Capture the cell that displays the provided text and extract its (X, Y) central coordinate. 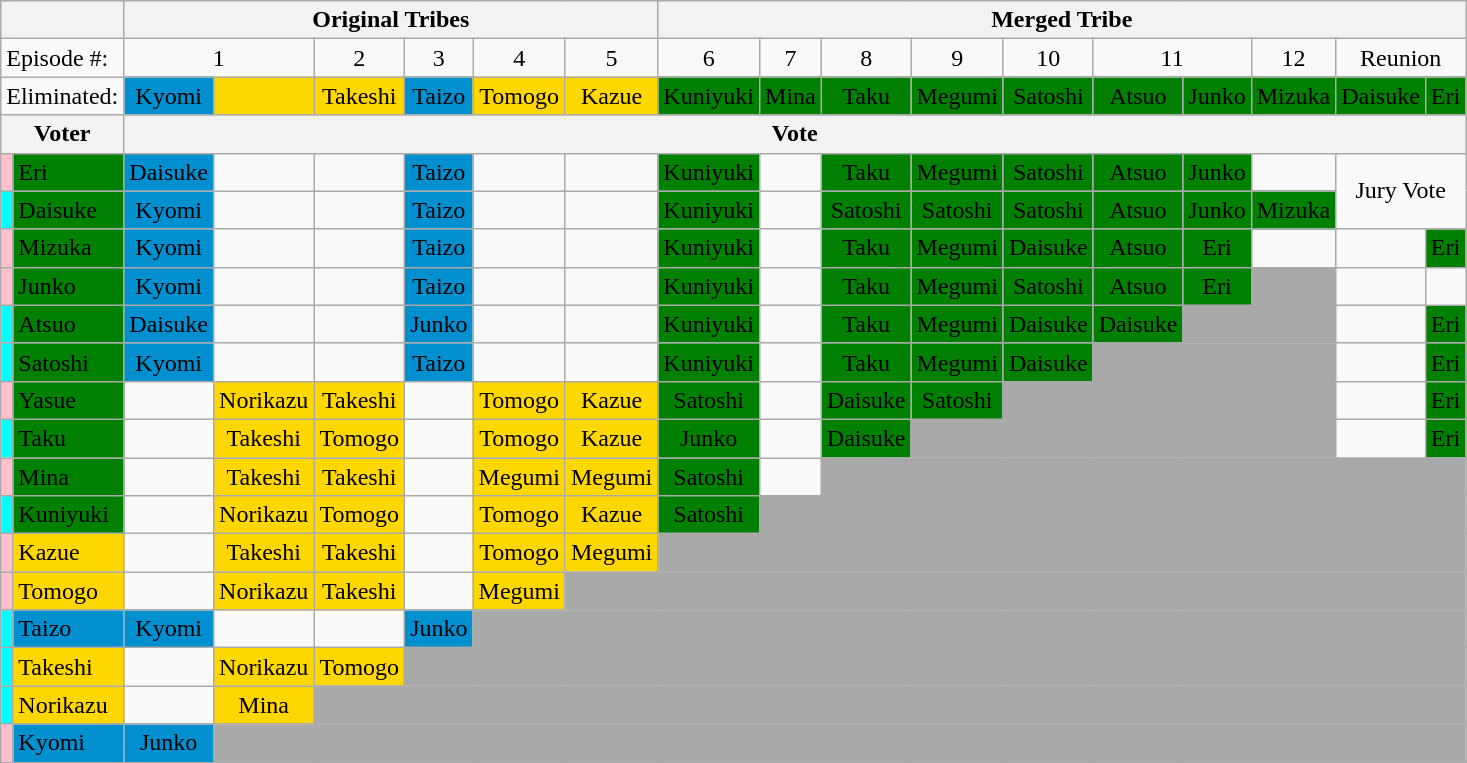
Original Tribes (391, 20)
8 (866, 58)
Reunion (1401, 58)
9 (957, 58)
Eliminated: (62, 96)
4 (519, 58)
3 (439, 58)
11 (1172, 58)
Episode #: (62, 58)
Merged Tribe (1062, 20)
Vote (795, 134)
5 (611, 58)
2 (360, 58)
10 (1048, 58)
7 (791, 58)
Voter (62, 134)
Yasue (68, 400)
12 (1293, 58)
1 (219, 58)
6 (709, 58)
Jury Vote (1401, 191)
